Pinpoint the cell where the given text exists, returning its (x, y) midpoint coordinate. 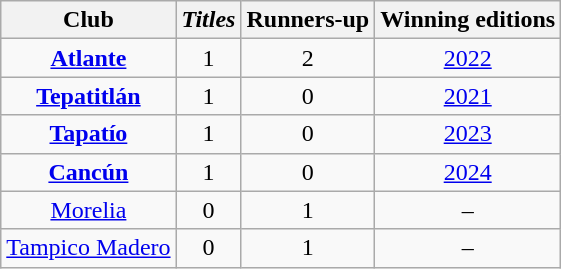
2022 (468, 58)
Titles (208, 20)
2021 (468, 96)
Winning editions (468, 20)
Tapatío (88, 134)
2024 (468, 172)
Morelia (88, 210)
Cancún (88, 172)
2 (308, 58)
Club (88, 20)
Runners-up (308, 20)
Tampico Madero (88, 248)
Atlante (88, 58)
Tepatitlán (88, 96)
2023 (468, 134)
